Capture the cell that displays the provided text and extract its [X, Y] central coordinate. 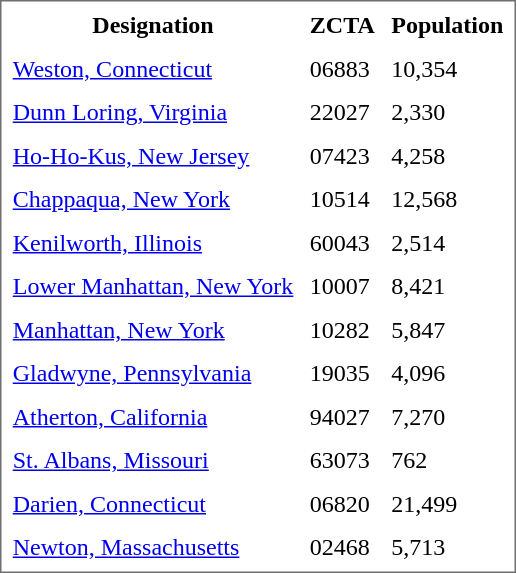
10007 [342, 286]
7,270 [447, 418]
10514 [342, 200]
02468 [342, 548]
4,258 [447, 156]
Weston, Connecticut [154, 70]
94027 [342, 418]
Newton, Massachusetts [154, 548]
22027 [342, 112]
St. Albans, Missouri [154, 460]
5,847 [447, 330]
60043 [342, 244]
2,514 [447, 244]
Dunn Loring, Virginia [154, 112]
06883 [342, 70]
06820 [342, 504]
Designation [154, 26]
Chappaqua, New York [154, 200]
Ho-Ho-Kus, New Jersey [154, 156]
Gladwyne, Pennsylvania [154, 374]
8,421 [447, 286]
19035 [342, 374]
10282 [342, 330]
Darien, Connecticut [154, 504]
Population [447, 26]
762 [447, 460]
07423 [342, 156]
ZCTA [342, 26]
4,096 [447, 374]
Lower Manhattan, New York [154, 286]
Manhattan, New York [154, 330]
12,568 [447, 200]
Kenilworth, Illinois [154, 244]
5,713 [447, 548]
2,330 [447, 112]
10,354 [447, 70]
Atherton, California [154, 418]
21,499 [447, 504]
63073 [342, 460]
